Capture the cell that displays the provided text and extract its [x, y] central coordinate. 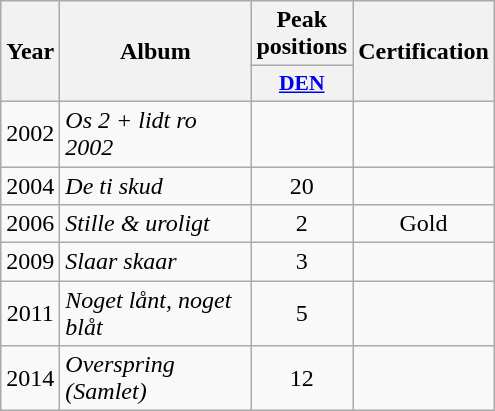
Certification [424, 52]
Stille & uroligt [156, 224]
Os 2 + lidt ro 2002 [156, 134]
12 [302, 378]
2004 [30, 185]
5 [302, 314]
DEN [302, 84]
Noget lånt, noget blåt [156, 314]
2009 [30, 262]
Gold [424, 224]
20 [302, 185]
Year [30, 52]
Album [156, 52]
2014 [30, 378]
2011 [30, 314]
2002 [30, 134]
Peak positions [302, 34]
Overspring (Samlet) [156, 378]
3 [302, 262]
2 [302, 224]
Slaar skaar [156, 262]
De ti skud [156, 185]
2006 [30, 224]
